Find where the given text appears and provide that cell's center as (x, y) coordinate. 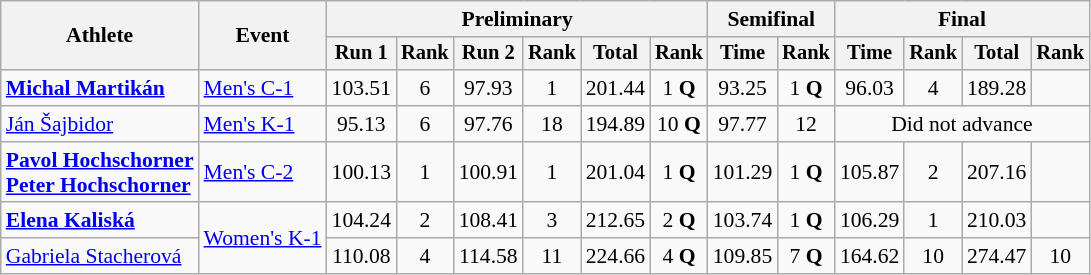
Men's C-2 (263, 172)
207.16 (996, 172)
2 Q (679, 221)
194.89 (616, 124)
4 Q (679, 256)
105.87 (870, 172)
Preliminary (518, 19)
110.08 (362, 256)
Athlete (100, 36)
Ján Šajbidor (100, 124)
97.93 (488, 88)
103.74 (742, 221)
Men's K-1 (263, 124)
Women's K-1 (263, 238)
210.03 (996, 221)
109.85 (742, 256)
7 Q (806, 256)
3 (552, 221)
Event (263, 36)
Semifinal (772, 19)
Gabriela Stacherová (100, 256)
114.58 (488, 256)
Pavol HochschornerPeter Hochschorner (100, 172)
Elena Kaliská (100, 221)
100.91 (488, 172)
201.44 (616, 88)
189.28 (996, 88)
96.03 (870, 88)
224.66 (616, 256)
Men's C-1 (263, 88)
Run 1 (362, 54)
97.76 (488, 124)
Final (962, 19)
93.25 (742, 88)
10 Q (679, 124)
97.77 (742, 124)
Run 2 (488, 54)
104.24 (362, 221)
18 (552, 124)
95.13 (362, 124)
11 (552, 256)
274.47 (996, 256)
106.29 (870, 221)
164.62 (870, 256)
108.41 (488, 221)
101.29 (742, 172)
100.13 (362, 172)
Michal Martikán (100, 88)
201.04 (616, 172)
Did not advance (962, 124)
212.65 (616, 221)
12 (806, 124)
103.51 (362, 88)
